Provide the [x, y] coordinate of the cell's center where the given text is located.  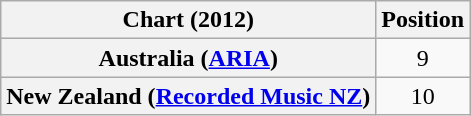
New Zealand (Recorded Music NZ) [188, 96]
Australia (ARIA) [188, 58]
9 [423, 58]
Position [423, 20]
10 [423, 96]
Chart (2012) [188, 20]
